Provide the [X, Y] coordinate of the cell's center where the given text is located.  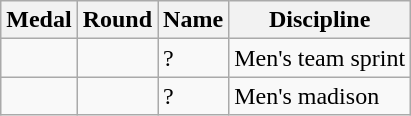
Men's team sprint [320, 58]
Men's madison [320, 96]
Medal [39, 20]
Name [194, 20]
Round [117, 20]
Discipline [320, 20]
